Detect which cell encompasses the target text, then output its [X, Y] center coordinate. 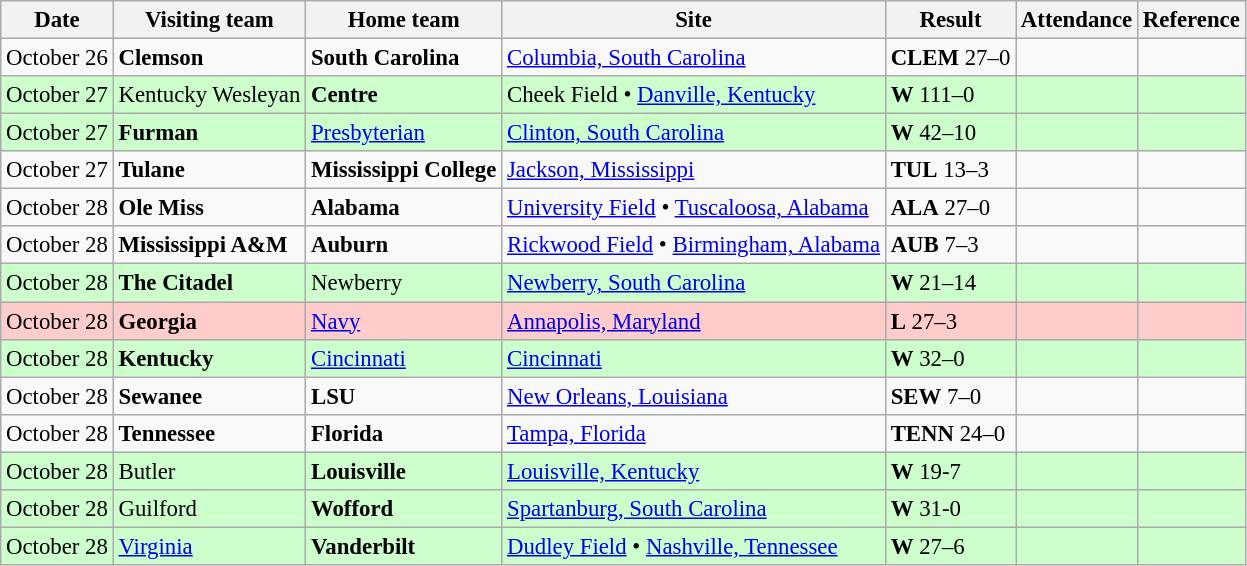
Home team [404, 20]
Ole Miss [209, 208]
Auburn [404, 245]
AUB 7–3 [950, 245]
New Orleans, Louisiana [694, 396]
Cheek Field • Danville, Kentucky [694, 95]
SEW 7–0 [950, 396]
Columbia, South Carolina [694, 58]
W 42–10 [950, 133]
Annapolis, Maryland [694, 321]
Presbyterian [404, 133]
W 32–0 [950, 358]
L 27–3 [950, 321]
Vanderbilt [404, 546]
Furman [209, 133]
CLEM 27–0 [950, 58]
Dudley Field • Nashville, Tennessee [694, 546]
Reference [1192, 20]
Date [57, 20]
Newberry [404, 283]
Kentucky Wesleyan [209, 95]
Louisville, Kentucky [694, 471]
Butler [209, 471]
W 21–14 [950, 283]
Tennessee [209, 433]
Centre [404, 95]
Spartanburg, South Carolina [694, 509]
Alabama [404, 208]
Clinton, South Carolina [694, 133]
TENN 24–0 [950, 433]
Virginia [209, 546]
Navy [404, 321]
Newberry, South Carolina [694, 283]
The Citadel [209, 283]
W 19-7 [950, 471]
ALA 27–0 [950, 208]
Result [950, 20]
Visiting team [209, 20]
LSU [404, 396]
Tulane [209, 170]
Mississippi A&M [209, 245]
Site [694, 20]
Tampa, Florida [694, 433]
Georgia [209, 321]
University Field • Tuscaloosa, Alabama [694, 208]
October 26 [57, 58]
TUL 13–3 [950, 170]
South Carolina [404, 58]
Attendance [1077, 20]
Jackson, Mississippi [694, 170]
Florida [404, 433]
Clemson [209, 58]
Rickwood Field • Birmingham, Alabama [694, 245]
W 31-0 [950, 509]
Wofford [404, 509]
Guilford [209, 509]
Louisville [404, 471]
W 111–0 [950, 95]
Kentucky [209, 358]
Mississippi College [404, 170]
W 27–6 [950, 546]
Sewanee [209, 396]
